For the text-containing cell, return its midpoint in (X, Y) coordinate format. 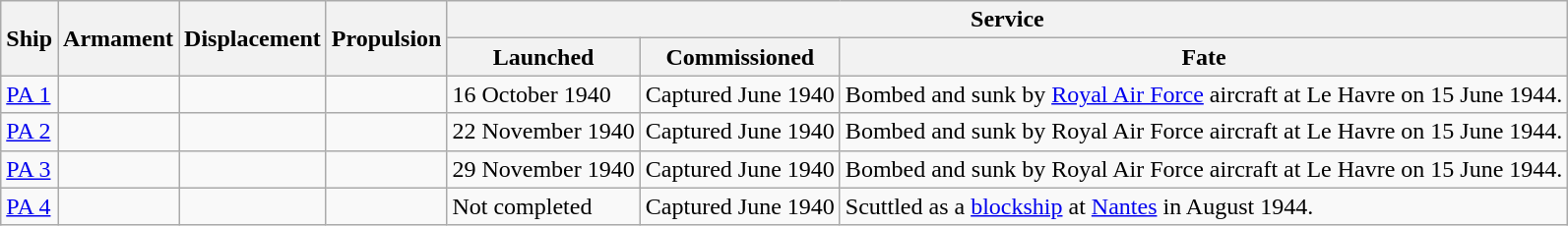
Not completed (543, 206)
Scuttled as a blockship at Nantes in August 1944. (1204, 206)
Launched (543, 57)
PA 2 (30, 132)
PA 1 (30, 94)
Displacement (253, 38)
22 November 1940 (543, 132)
PA 4 (30, 206)
Commissioned (740, 57)
Ship (30, 38)
16 October 1940 (543, 94)
Fate (1204, 57)
Armament (118, 38)
PA 3 (30, 169)
29 November 1940 (543, 169)
Service (1008, 20)
Propulsion (386, 38)
